Extract the [X, Y] coordinate from the center of the cell holding the provided text.  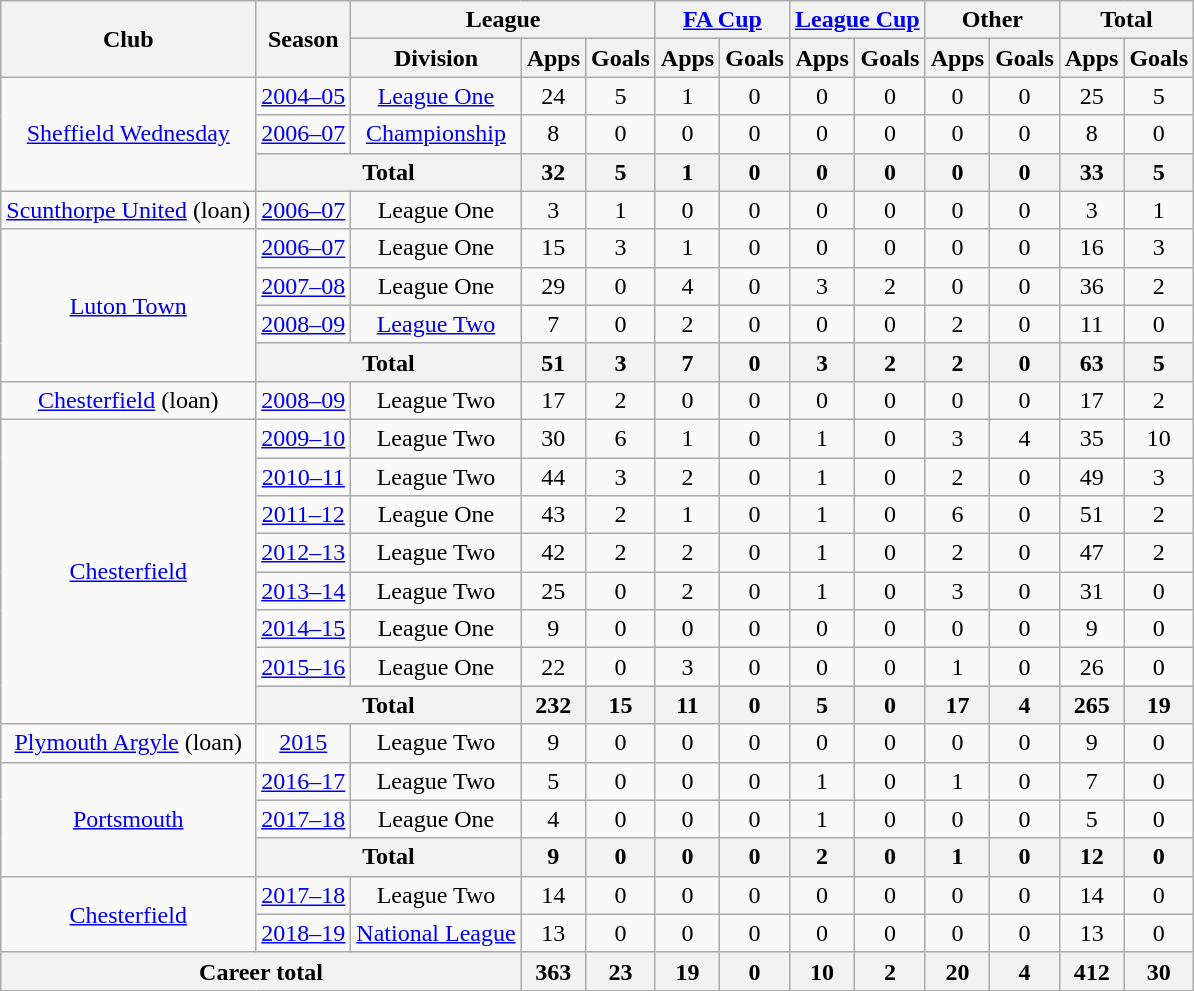
265 [1091, 705]
2018–19 [304, 933]
16 [1091, 248]
36 [1091, 286]
29 [553, 286]
Chesterfield (loan) [128, 400]
44 [553, 477]
49 [1091, 477]
42 [553, 553]
2015–16 [304, 667]
63 [1091, 362]
2013–14 [304, 591]
2009–10 [304, 438]
League Cup [857, 20]
Scunthorpe United (loan) [128, 210]
2014–15 [304, 629]
43 [553, 515]
363 [553, 971]
2007–08 [304, 286]
Career total [261, 971]
Division [436, 58]
33 [1091, 172]
Plymouth Argyle (loan) [128, 743]
Season [304, 39]
FA Cup [722, 20]
2012–13 [304, 553]
Portsmouth [128, 819]
Luton Town [128, 305]
24 [553, 96]
Sheffield Wednesday [128, 134]
National League [436, 933]
23 [621, 971]
12 [1091, 857]
Other [992, 20]
2010–11 [304, 477]
20 [957, 971]
47 [1091, 553]
22 [553, 667]
232 [553, 705]
2004–05 [304, 96]
Championship [436, 134]
2011–12 [304, 515]
412 [1091, 971]
2016–17 [304, 781]
31 [1091, 591]
26 [1091, 667]
2015 [304, 743]
Club [128, 39]
32 [553, 172]
League [503, 20]
35 [1091, 438]
